Capture the cell that displays the provided text and extract its [x, y] central coordinate. 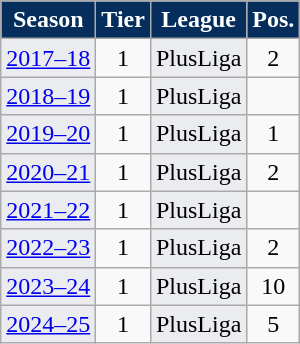
2024–25 [48, 324]
2020–21 [48, 172]
Season [48, 20]
5 [274, 324]
2019–20 [48, 134]
10 [274, 286]
2022–23 [48, 248]
League [198, 20]
Pos. [274, 20]
2018–19 [48, 96]
2021–22 [48, 210]
Tier [124, 20]
2017–18 [48, 58]
2023–24 [48, 286]
